Detect which cell encompasses the target text, then output its (x, y) center coordinate. 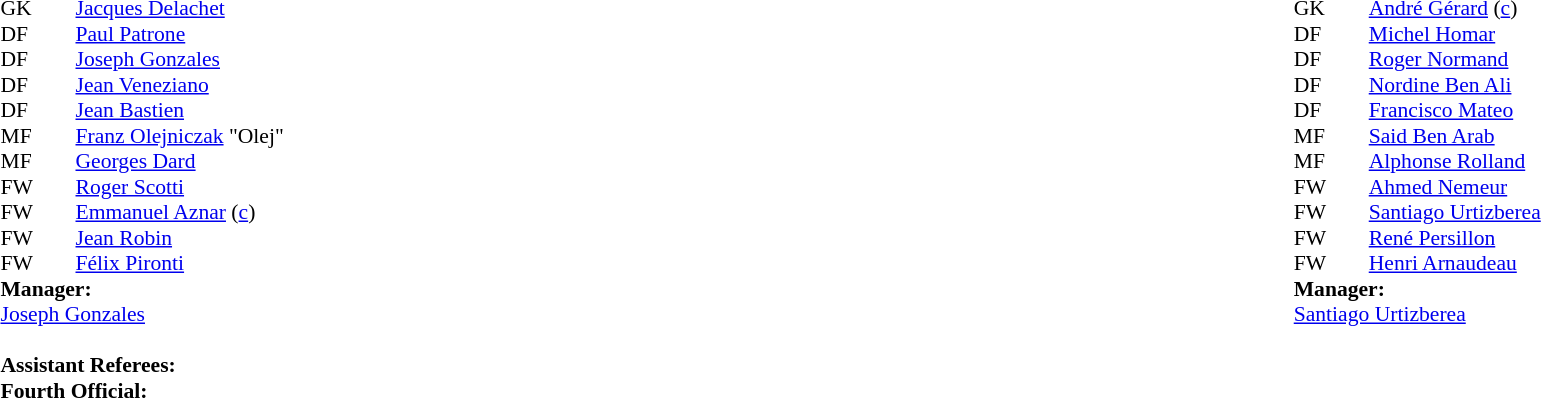
Ahmed Nemeur (1455, 187)
Franz Olejniczak "Olej" (180, 136)
Francisco Mateo (1455, 111)
Henri Arnaudeau (1455, 263)
Nordine Ben Ali (1455, 85)
Jean Bastien (180, 111)
Michel Homar (1455, 34)
Alphonse Rolland (1455, 161)
Roger Normand (1455, 59)
Paul Patrone (180, 34)
Félix Pironti (180, 263)
Jean Veneziano (180, 85)
Roger Scotti (180, 187)
René Persillon (1455, 238)
Said Ben Arab (1455, 136)
Georges Dard (180, 161)
Jean Robin (180, 238)
Emmanuel Aznar (c) (180, 213)
Joseph Gonzales (180, 59)
